Return the [X, Y] coordinate for the center point of the cell that contains the specified text.  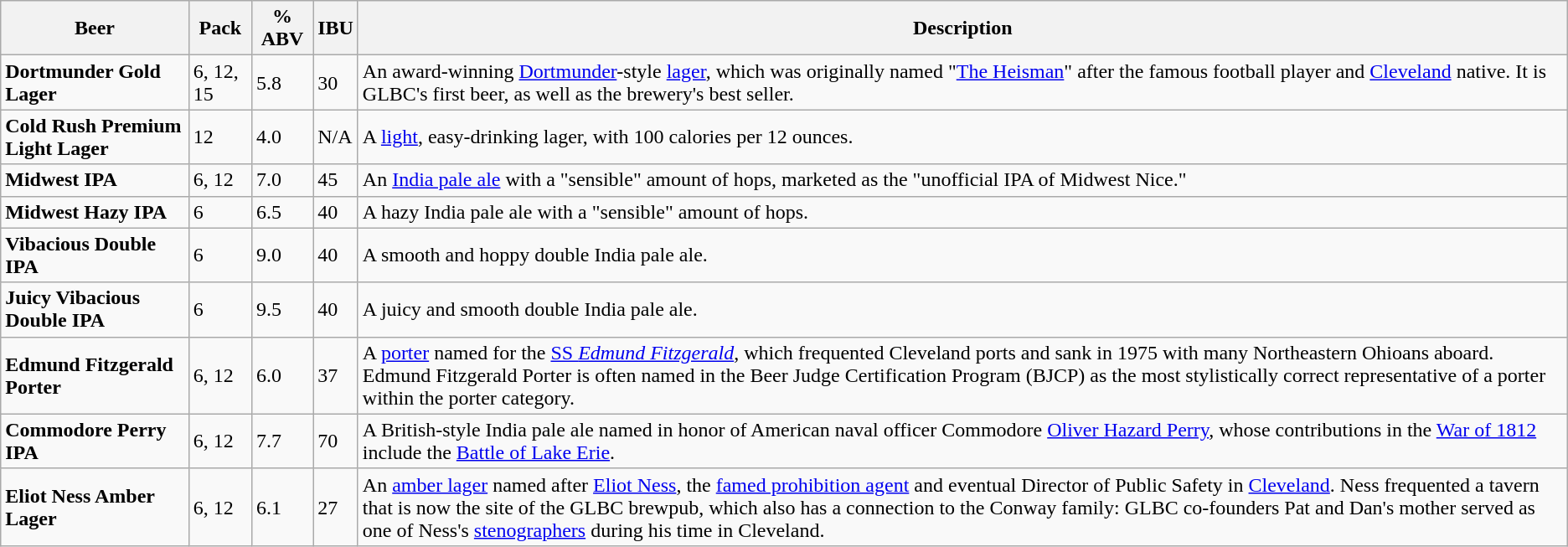
27 [336, 507]
Cold Rush Premium Light Lager [95, 137]
37 [336, 375]
Edmund Fitzgerald Porter [95, 375]
Dortmunder Gold Lager [95, 82]
A juicy and smooth double India pale ale. [962, 310]
A smooth and hoppy double India pale ale. [962, 255]
5.8 [281, 82]
Pack [219, 28]
A hazy India pale ale with a "sensible" amount of hops. [962, 212]
9.5 [281, 310]
% ABV [281, 28]
4.0 [281, 137]
6, 12, 15 [219, 82]
IBU [336, 28]
6.0 [281, 375]
Juicy Vibacious Double IPA [95, 310]
Midwest IPA [95, 180]
Eliot Ness Amber Lager [95, 507]
45 [336, 180]
7.0 [281, 180]
Vibacious Double IPA [95, 255]
6.1 [281, 507]
Description [962, 28]
Beer [95, 28]
Commodore Perry IPA [95, 441]
6.5 [281, 212]
9.0 [281, 255]
12 [219, 137]
An India pale ale with a "sensible" amount of hops, marketed as the "unofficial IPA of Midwest Nice." [962, 180]
A light, easy-drinking lager, with 100 calories per 12 ounces. [962, 137]
Midwest Hazy IPA [95, 212]
7.7 [281, 441]
30 [336, 82]
70 [336, 441]
N/A [336, 137]
